Return [X, Y] of the center of cell containing provided text 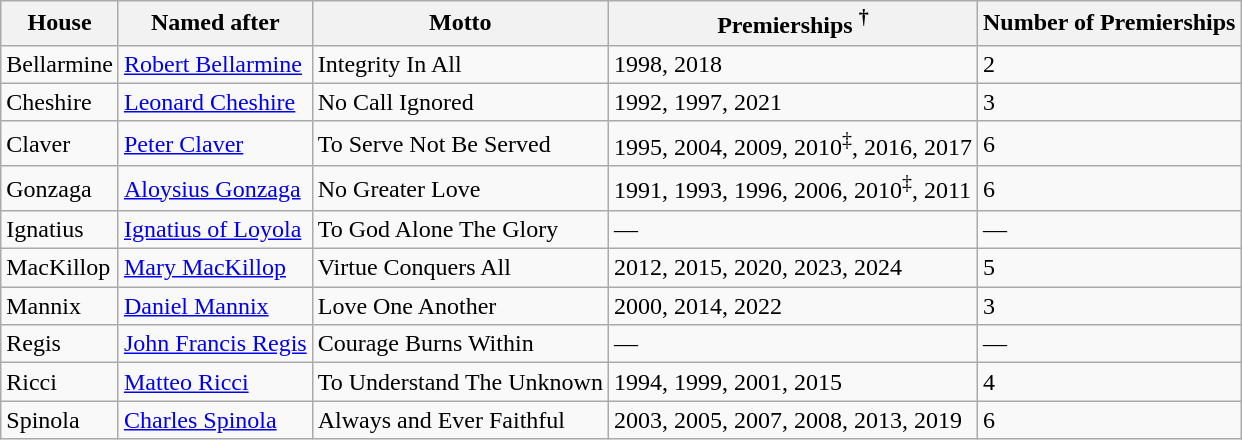
Daniel Mannix [215, 306]
Courage Burns Within [460, 344]
1994, 1999, 2001, 2015 [792, 382]
Leonard Cheshire [215, 102]
Ignatius [60, 230]
Ignatius of Loyola [215, 230]
To God Alone The Glory [460, 230]
Peter Claver [215, 144]
To Serve Not Be Served [460, 144]
Robert Bellarmine [215, 64]
No Greater Love [460, 188]
Virtue Conquers All [460, 268]
MacKillop [60, 268]
Cheshire [60, 102]
Integrity In All [460, 64]
Always and Ever Faithful [460, 420]
2003, 2005, 2007, 2008, 2013, 2019 [792, 420]
Claver [60, 144]
1991, 1993, 1996, 2006, 2010‡, 2011 [792, 188]
Gonzaga [60, 188]
Mannix [60, 306]
Named after [215, 24]
Mary MacKillop [215, 268]
John Francis Regis [215, 344]
Bellarmine [60, 64]
Number of Premierships [1108, 24]
No Call Ignored [460, 102]
2000, 2014, 2022 [792, 306]
Ricci [60, 382]
Premierships † [792, 24]
To Understand The Unknown [460, 382]
2012, 2015, 2020, 2023, 2024 [792, 268]
Aloysius Gonzaga [215, 188]
House [60, 24]
Love One Another [460, 306]
Motto [460, 24]
1995, 2004, 2009, 2010‡, 2016, 2017 [792, 144]
Matteo Ricci [215, 382]
4 [1108, 382]
2 [1108, 64]
5 [1108, 268]
1992, 1997, 2021 [792, 102]
Charles Spinola [215, 420]
1998, 2018 [792, 64]
Regis [60, 344]
Spinola [60, 420]
